Output the (X, Y) coordinate of the center of the cell containing the given text.  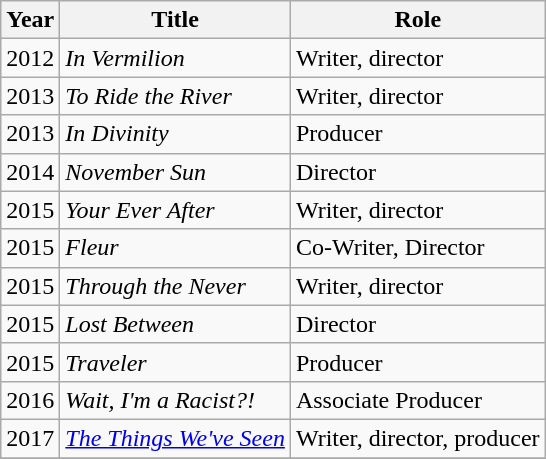
In Divinity (176, 134)
Traveler (176, 362)
Your Ever After (176, 210)
Fleur (176, 248)
2012 (30, 58)
The Things We've Seen (176, 438)
To Ride the River (176, 96)
Role (418, 20)
In Vermilion (176, 58)
Writer, director, producer (418, 438)
Co-Writer, Director (418, 248)
November Sun (176, 172)
2017 (30, 438)
Lost Between (176, 324)
Title (176, 20)
Through the Never (176, 286)
Wait, I'm a Racist?! (176, 400)
Associate Producer (418, 400)
2016 (30, 400)
2014 (30, 172)
Year (30, 20)
